From the cell containing the given text, extract its center point as [X, Y] coordinate. 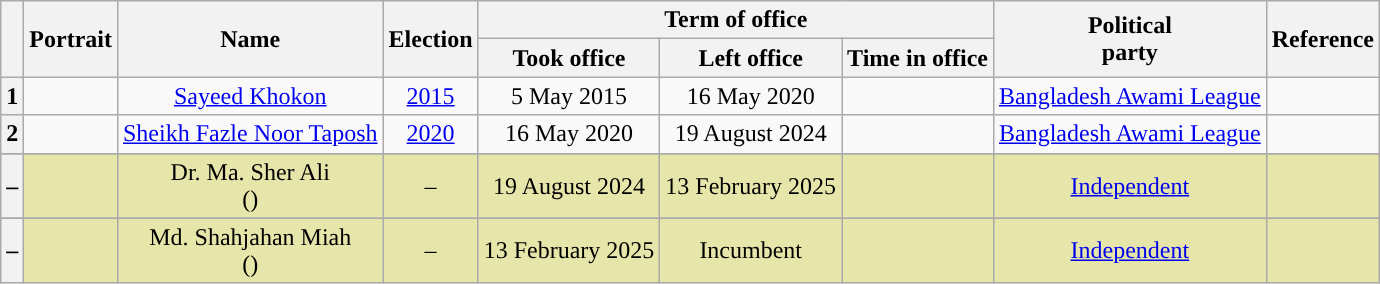
2015 [430, 96]
Term of office [736, 20]
1 [12, 96]
2020 [430, 134]
Sheikh Fazle Noor Taposh [250, 134]
5 May 2015 [569, 96]
Time in office [918, 58]
Left office [751, 58]
2 [12, 134]
Portrait [71, 39]
Political party [1130, 39]
Name [250, 39]
Md. Shahjahan Miah() [250, 250]
Dr. Ma. Sher Ali() [250, 186]
Reference [1322, 39]
Sayeed Khokon [250, 96]
Took office [569, 58]
Election [430, 39]
Incumbent [751, 250]
